Scan for the cell matching the given text and deliver its (X, Y) coordinate at center. 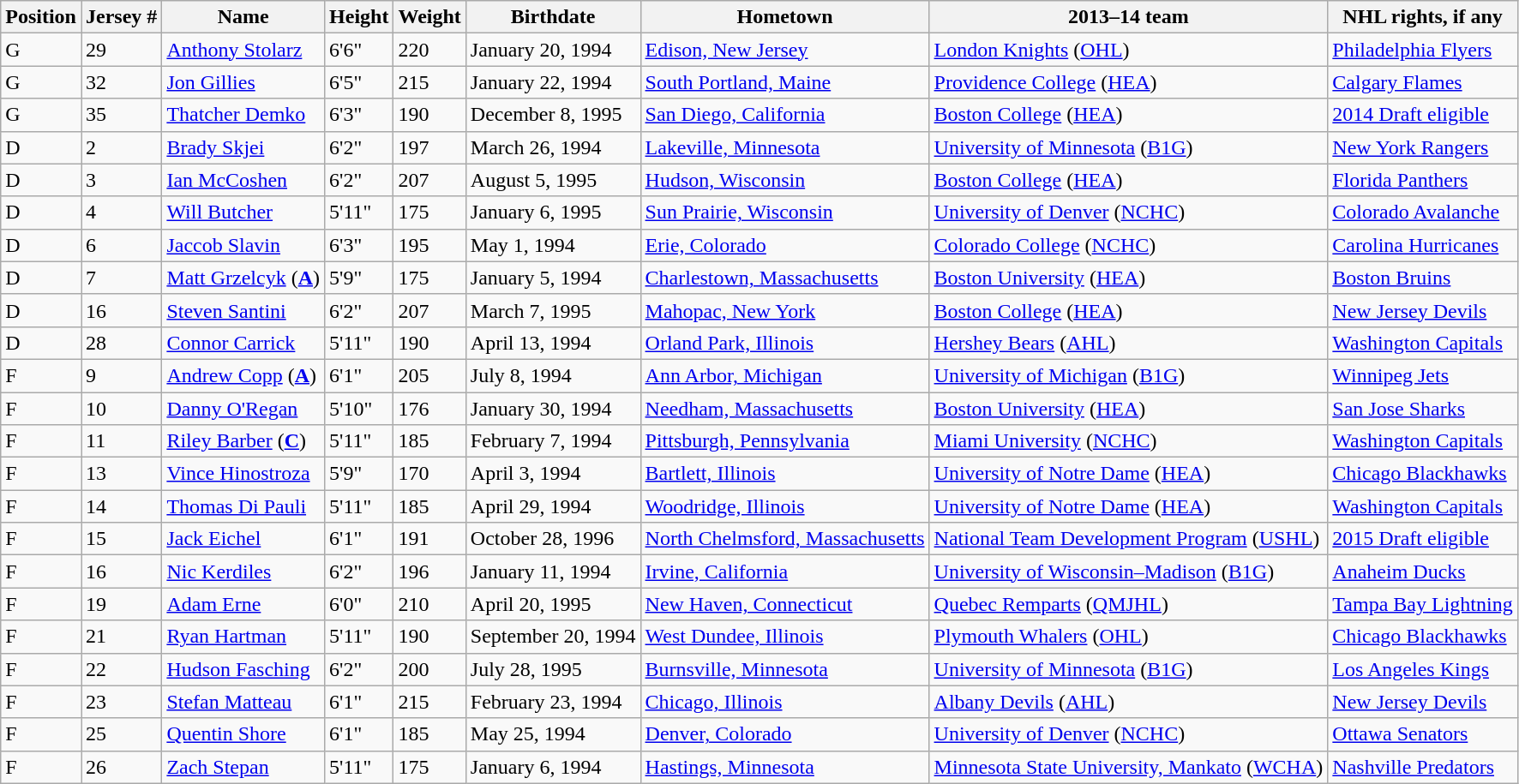
19 (121, 604)
January 6, 1994 (553, 767)
6'5" (359, 82)
July 28, 1995 (553, 669)
London Knights (OHL) (1128, 50)
Ann Arbor, Michigan (785, 375)
25 (121, 734)
210 (429, 604)
Florida Panthers (1423, 180)
Minnesota State University, Mankato (WCHA) (1128, 767)
April 3, 1994 (553, 474)
West Dundee, Illinois (785, 637)
35 (121, 115)
March 7, 1995 (553, 310)
University of Michigan (B1G) (1128, 375)
Tampa Bay Lightning (1423, 604)
13 (121, 474)
2015 Draft eligible (1423, 539)
July 8, 1994 (553, 375)
197 (429, 147)
January 20, 1994 (553, 50)
2 (121, 147)
Charlestown, Massachusetts (785, 278)
January 5, 1994 (553, 278)
NHL rights, if any (1423, 17)
January 11, 1994 (553, 572)
April 13, 1994 (553, 343)
February 7, 1994 (553, 441)
Miami University (NCHC) (1128, 441)
Jersey # (121, 17)
23 (121, 702)
Matt Grzelcyk (A) (243, 278)
Hometown (785, 17)
Connor Carrick (243, 343)
May 1, 1994 (553, 245)
Carolina Hurricanes (1423, 245)
South Portland, Maine (785, 82)
Anaheim Ducks (1423, 572)
26 (121, 767)
San Jose Sharks (1423, 409)
Ottawa Senators (1423, 734)
Los Angeles Kings (1423, 669)
Height (359, 17)
Hastings, Minnesota (785, 767)
Albany Devils (AHL) (1128, 702)
2014 Draft eligible (1423, 115)
Thomas Di Pauli (243, 506)
April 29, 1994 (553, 506)
Adam Erne (243, 604)
Anthony Stolarz (243, 50)
Bartlett, Illinois (785, 474)
May 25, 1994 (553, 734)
170 (429, 474)
14 (121, 506)
196 (429, 572)
7 (121, 278)
Mahopac, New York (785, 310)
January 6, 1995 (553, 212)
5'10" (359, 409)
Quebec Remparts (QMJHL) (1128, 604)
Lakeville, Minnesota (785, 147)
September 20, 1994 (553, 637)
176 (429, 409)
December 8, 1995 (553, 115)
January 30, 1994 (553, 409)
North Chelmsford, Massachusetts (785, 539)
6'0" (359, 604)
Burnsville, Minnesota (785, 669)
Steven Santini (243, 310)
Danny O'Regan (243, 409)
29 (121, 50)
March 26, 1994 (553, 147)
220 (429, 50)
Hudson Fasching (243, 669)
195 (429, 245)
Birthdate (553, 17)
22 (121, 669)
10 (121, 409)
Nic Kerdiles (243, 572)
Colorado College (NCHC) (1128, 245)
January 22, 1994 (553, 82)
Jack Eichel (243, 539)
28 (121, 343)
Will Butcher (243, 212)
Stefan Matteau (243, 702)
32 (121, 82)
Colorado Avalanche (1423, 212)
Weight (429, 17)
205 (429, 375)
Hershey Bears (AHL) (1128, 343)
2013–14 team (1128, 17)
200 (429, 669)
Philadelphia Flyers (1423, 50)
University of Wisconsin–Madison (B1G) (1128, 572)
Irvine, California (785, 572)
New York Rangers (1423, 147)
Riley Barber (C) (243, 441)
Sun Prairie, Wisconsin (785, 212)
9 (121, 375)
Name (243, 17)
August 5, 1995 (553, 180)
21 (121, 637)
11 (121, 441)
Providence College (HEA) (1128, 82)
Ian McCoshen (243, 180)
Woodridge, Illinois (785, 506)
Boston Bruins (1423, 278)
Jaccob Slavin (243, 245)
National Team Development Program (USHL) (1128, 539)
Pittsburgh, Pennsylvania (785, 441)
4 (121, 212)
Nashville Predators (1423, 767)
Plymouth Whalers (OHL) (1128, 637)
Denver, Colorado (785, 734)
Calgary Flames (1423, 82)
October 28, 1996 (553, 539)
Ryan Hartman (243, 637)
3 (121, 180)
Zach Stepan (243, 767)
6 (121, 245)
Brady Skjei (243, 147)
Needham, Massachusetts (785, 409)
Vince Hinostroza (243, 474)
Edison, New Jersey (785, 50)
San Diego, California (785, 115)
April 20, 1995 (553, 604)
15 (121, 539)
Jon Gillies (243, 82)
Andrew Copp (A) (243, 375)
Thatcher Demko (243, 115)
191 (429, 539)
New Haven, Connecticut (785, 604)
Orland Park, Illinois (785, 343)
Chicago, Illinois (785, 702)
Quentin Shore (243, 734)
Erie, Colorado (785, 245)
6'6" (359, 50)
Winnipeg Jets (1423, 375)
February 23, 1994 (553, 702)
Hudson, Wisconsin (785, 180)
Position (41, 17)
